Detect which cell encompasses the target text, then output its (x, y) center coordinate. 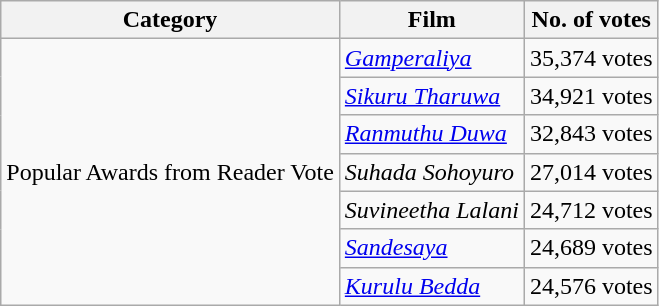
Gamperaliya (432, 58)
Popular Awards from Reader Vote (170, 172)
34,921 votes (591, 96)
Sandesaya (432, 248)
35,374 votes (591, 58)
24,689 votes (591, 248)
Sikuru Tharuwa (432, 96)
Kurulu Bedda (432, 286)
Suhada Sohoyuro (432, 172)
24,712 votes (591, 210)
32,843 votes (591, 134)
24,576 votes (591, 286)
Film (432, 20)
Ranmuthu Duwa (432, 134)
Category (170, 20)
No. of votes (591, 20)
Suvineetha Lalani (432, 210)
27,014 votes (591, 172)
